Find where the given text appears and provide that cell's center as [X, Y] coordinate. 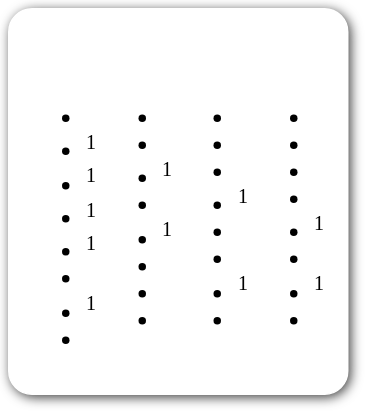
11111 [60, 215]
11111 11 11 11 [178, 201]
